Search for the cell housing the specified text and yield its [X, Y] center coordinate. 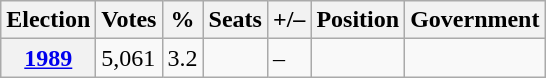
Position [358, 20]
3.2 [182, 58]
+/– [288, 20]
– [288, 58]
Votes [129, 20]
5,061 [129, 58]
Government [475, 20]
Election [48, 20]
Seats [235, 20]
% [182, 20]
1989 [48, 58]
